Scan for the cell matching the given text and deliver its (x, y) coordinate at center. 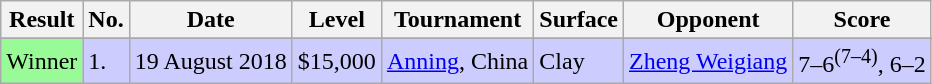
Opponent (708, 20)
Winner (42, 62)
Tournament (457, 20)
Result (42, 20)
$15,000 (336, 62)
No. (106, 20)
1. (106, 62)
Zheng Weigiang (708, 62)
Clay (579, 62)
Surface (579, 20)
19 August 2018 (210, 62)
Level (336, 20)
Date (210, 20)
Score (862, 20)
Anning, China (457, 62)
7–6(7–4), 6–2 (862, 62)
